Locate the cell with the specified text and output its [X, Y] center coordinate. 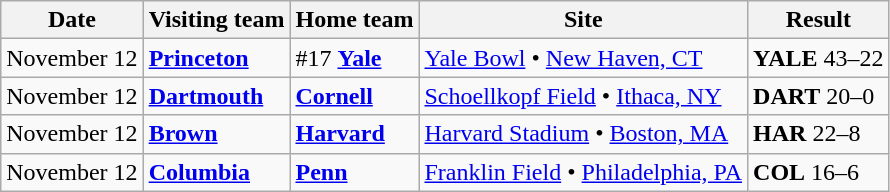
Brown [216, 134]
Visiting team [216, 20]
COL 16–6 [819, 172]
Result [819, 20]
Dartmouth [216, 96]
Harvard [354, 134]
Columbia [216, 172]
Penn [354, 172]
Yale Bowl • New Haven, CT [584, 58]
Schoellkopf Field • Ithaca, NY [584, 96]
Cornell [354, 96]
Site [584, 20]
HAR 22–8 [819, 134]
YALE 43–22 [819, 58]
DART 20–0 [819, 96]
Princeton [216, 58]
Franklin Field • Philadelphia, PA [584, 172]
Home team [354, 20]
#17 Yale [354, 58]
Date [72, 20]
Harvard Stadium • Boston, MA [584, 134]
